Find where the given text appears and provide that cell's center as [x, y] coordinate. 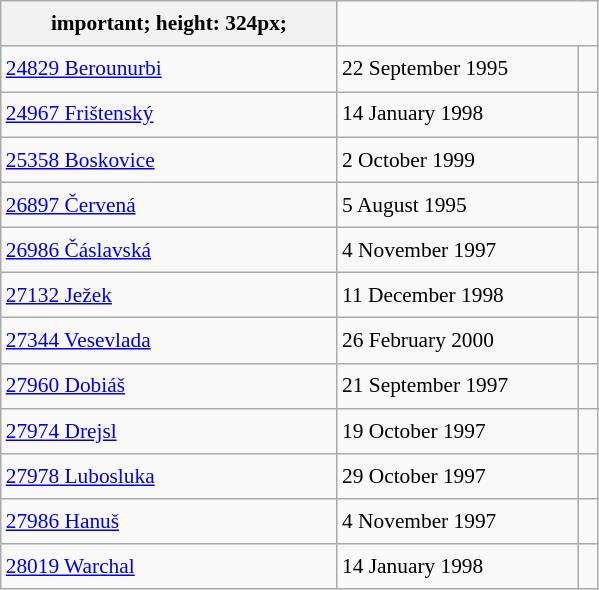
29 October 1997 [458, 476]
19 October 1997 [458, 430]
28019 Warchal [169, 566]
24967 Frištenský [169, 114]
26897 Červená [169, 204]
11 December 1998 [458, 296]
27978 Lubosluka [169, 476]
2 October 1999 [458, 160]
25358 Boskovice [169, 160]
important; height: 324px; [169, 24]
21 September 1997 [458, 386]
27344 Vesevlada [169, 340]
27974 Drejsl [169, 430]
5 August 1995 [458, 204]
27960 Dobiáš [169, 386]
22 September 1995 [458, 68]
26986 Čáslavská [169, 250]
27986 Hanuš [169, 522]
27132 Ježek [169, 296]
26 February 2000 [458, 340]
24829 Berounurbi [169, 68]
